Locate the cell with the specified text and output its (x, y) center coordinate. 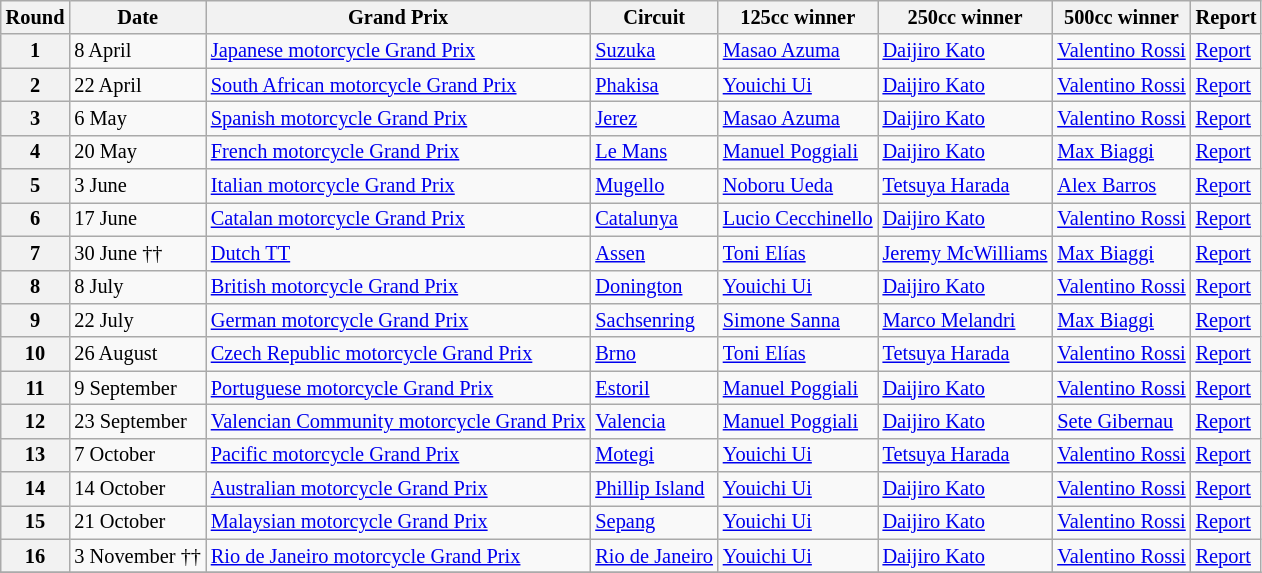
Sete Gibernau (1121, 421)
20 May (138, 152)
Noboru Ueda (798, 186)
22 April (138, 85)
Assen (654, 253)
30 June †† (138, 253)
Malaysian motorcycle Grand Prix (398, 522)
12 (36, 421)
Czech Republic motorcycle Grand Prix (398, 354)
Rio de Janeiro motorcycle Grand Prix (398, 556)
Estoril (654, 388)
Spanish motorcycle Grand Prix (398, 118)
8 (36, 287)
8 July (138, 287)
1 (36, 51)
16 (36, 556)
5 (36, 186)
13 (36, 455)
Pacific motorcycle Grand Prix (398, 455)
4 (36, 152)
Phillip Island (654, 489)
250cc winner (966, 17)
Valencian Community motorcycle Grand Prix (398, 421)
Phakisa (654, 85)
Date (138, 17)
6 May (138, 118)
Alex Barros (1121, 186)
Marco Melandri (966, 320)
Sachsenring (654, 320)
Australian motorcycle Grand Prix (398, 489)
17 June (138, 219)
Dutch TT (398, 253)
Italian motorcycle Grand Prix (398, 186)
23 September (138, 421)
14 (36, 489)
Catalan motorcycle Grand Prix (398, 219)
Suzuka (654, 51)
Mugello (654, 186)
Le Mans (654, 152)
Circuit (654, 17)
Donington (654, 287)
South African motorcycle Grand Prix (398, 85)
Jeremy McWilliams (966, 253)
Valencia (654, 421)
Lucio Cecchinello (798, 219)
8 April (138, 51)
Japanese motorcycle Grand Prix (398, 51)
Brno (654, 354)
21 October (138, 522)
Jerez (654, 118)
3 June (138, 186)
14 October (138, 489)
500cc winner (1121, 17)
Simone Sanna (798, 320)
Catalunya (654, 219)
French motorcycle Grand Prix (398, 152)
British motorcycle Grand Prix (398, 287)
3 November †† (138, 556)
125cc winner (798, 17)
Grand Prix (398, 17)
7 (36, 253)
7 October (138, 455)
3 (36, 118)
German motorcycle Grand Prix (398, 320)
Rio de Janeiro (654, 556)
9 (36, 320)
Portuguese motorcycle Grand Prix (398, 388)
2 (36, 85)
9 September (138, 388)
10 (36, 354)
Motegi (654, 455)
Round (36, 17)
22 July (138, 320)
Sepang (654, 522)
15 (36, 522)
11 (36, 388)
26 August (138, 354)
6 (36, 219)
